Extract the [x, y] coordinate from the center of the cell holding the provided text.  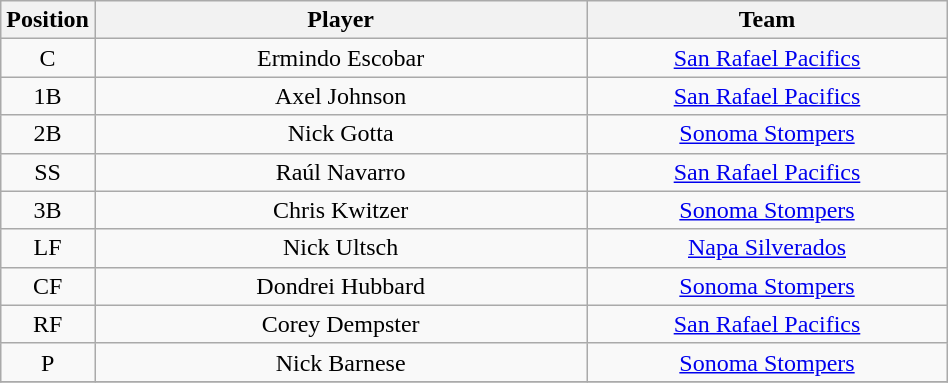
C [48, 58]
LF [48, 248]
SS [48, 172]
3B [48, 210]
Player [340, 20]
Chris Kwitzer [340, 210]
Nick Gotta [340, 134]
Position [48, 20]
Nick Barnese [340, 362]
2B [48, 134]
Raúl Navarro [340, 172]
CF [48, 286]
Dondrei Hubbard [340, 286]
Axel Johnson [340, 96]
Team [767, 20]
Nick Ultsch [340, 248]
RF [48, 324]
P [48, 362]
1B [48, 96]
Napa Silverados [767, 248]
Ermindo Escobar [340, 58]
Corey Dempster [340, 324]
